Capture the cell that displays the provided text and extract its (x, y) central coordinate. 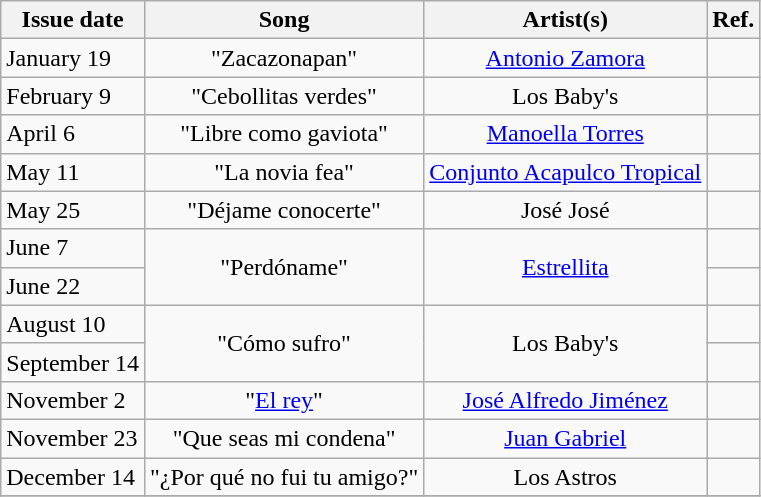
"Perdóname" (284, 267)
"Zacazonapan" (284, 58)
May 11 (73, 172)
Issue date (73, 20)
November 23 (73, 438)
Conjunto Acapulco Tropical (566, 172)
August 10 (73, 324)
"Déjame conocerte" (284, 210)
November 2 (73, 400)
June 7 (73, 248)
Song (284, 20)
December 14 (73, 477)
"¿Por qué no fui tu amigo?" (284, 477)
Juan Gabriel (566, 438)
Artist(s) (566, 20)
Estrellita (566, 267)
June 22 (73, 286)
April 6 (73, 134)
Los Astros (566, 477)
José Alfredo Jiménez (566, 400)
José José (566, 210)
"El rey" (284, 400)
"Libre como gaviota" (284, 134)
January 19 (73, 58)
Manoella Torres (566, 134)
Ref. (734, 20)
"Cómo sufro" (284, 343)
"La novia fea" (284, 172)
Antonio Zamora (566, 58)
"Cebollitas verdes" (284, 96)
September 14 (73, 362)
"Que seas mi condena" (284, 438)
February 9 (73, 96)
May 25 (73, 210)
